Pinpoint the cell where the given text exists, returning its (X, Y) midpoint coordinate. 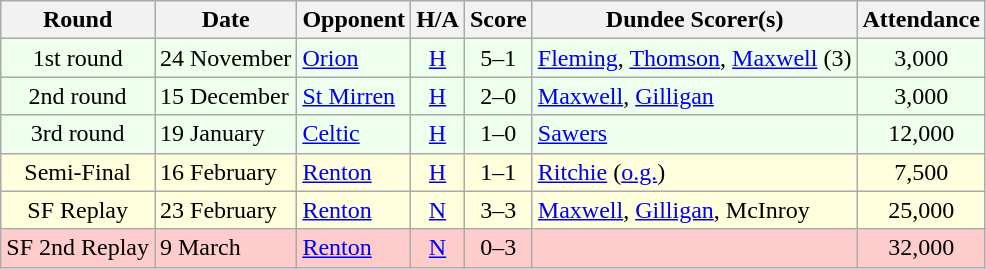
Opponent (354, 20)
0–3 (498, 248)
23 February (225, 210)
Ritchie (o.g.) (694, 172)
Date (225, 20)
SF 2nd Replay (78, 248)
9 March (225, 248)
24 November (225, 58)
SF Replay (78, 210)
Round (78, 20)
32,000 (921, 248)
Semi-Final (78, 172)
1–1 (498, 172)
2–0 (498, 96)
3–3 (498, 210)
19 January (225, 134)
Dundee Scorer(s) (694, 20)
7,500 (921, 172)
12,000 (921, 134)
5–1 (498, 58)
Sawers (694, 134)
25,000 (921, 210)
2nd round (78, 96)
16 February (225, 172)
Score (498, 20)
Fleming, Thomson, Maxwell (3) (694, 58)
1–0 (498, 134)
3rd round (78, 134)
Orion (354, 58)
Maxwell, Gilligan, McInroy (694, 210)
St Mirren (354, 96)
1st round (78, 58)
Celtic (354, 134)
Maxwell, Gilligan (694, 96)
Attendance (921, 20)
H/A (438, 20)
15 December (225, 96)
